Locate the cell with the specified text and output its [x, y] center coordinate. 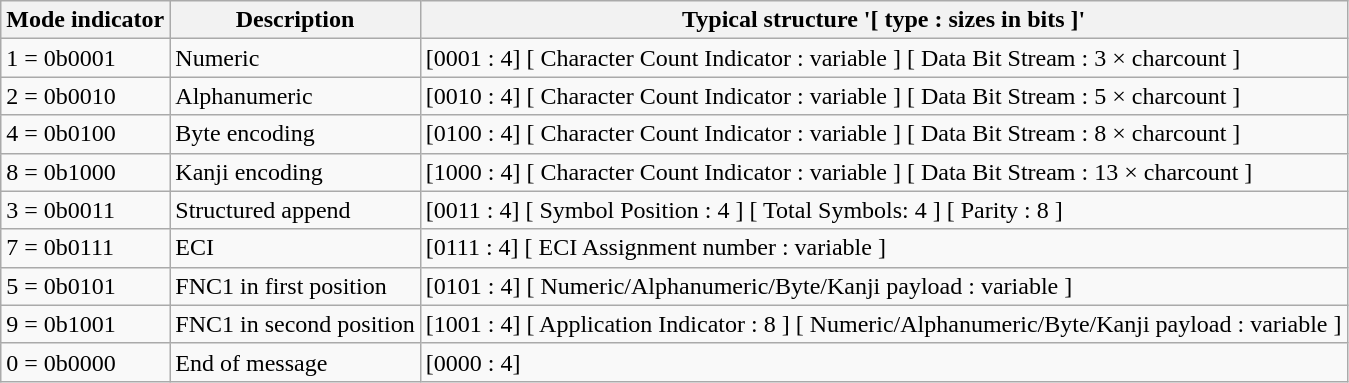
8 = 0b1000 [86, 172]
End of message [295, 362]
[0101 : 4] [ Numeric/Alphanumeric/Byte/Kanji payload : variable ] [884, 286]
Typical structure '[ type : sizes in bits ]' [884, 20]
0 = 0b0000 [86, 362]
5 = 0b0101 [86, 286]
7 = 0b0111 [86, 248]
Kanji encoding [295, 172]
FNC1 in first position [295, 286]
Structured append [295, 210]
[0010 : 4] [ Character Count Indicator : variable ] [ Data Bit Stream : 5 × charcount ] [884, 96]
[0111 : 4] [ ECI Assignment number : variable ] [884, 248]
[0100 : 4] [ Character Count Indicator : variable ] [ Data Bit Stream : 8 × charcount ] [884, 134]
Description [295, 20]
FNC1 in second position [295, 324]
3 = 0b0011 [86, 210]
2 = 0b0010 [86, 96]
[1001 : 4] [ Application Indicator : 8 ] [ Numeric/Alphanumeric/Byte/Kanji payload : variable ] [884, 324]
4 = 0b0100 [86, 134]
9 = 0b1001 [86, 324]
[0000 : 4] [884, 362]
[0001 : 4] [ Character Count Indicator : variable ] [ Data Bit Stream : 3 × charcount ] [884, 58]
Mode indicator [86, 20]
1 = 0b0001 [86, 58]
Alphanumeric [295, 96]
[1000 : 4] [ Character Count Indicator : variable ] [ Data Bit Stream : 13 × charcount ] [884, 172]
[0011 : 4] [ Symbol Position : 4 ] [ Total Symbols: 4 ] [ Parity : 8 ] [884, 210]
Numeric [295, 58]
Byte encoding [295, 134]
ECI [295, 248]
